Identify which cell holds the provided text, then report its [x, y] central coordinate. 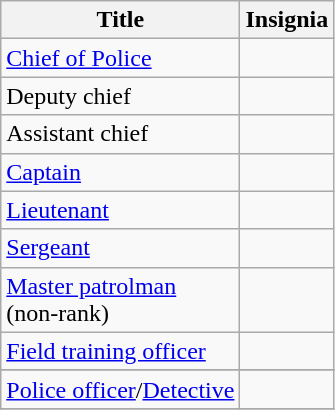
Sergeant [120, 248]
Captain [120, 172]
Lieutenant [120, 210]
Police officer/Detective [120, 389]
Title [120, 20]
Assistant chief [120, 134]
Insignia [287, 20]
Chief of Police [120, 58]
Deputy chief [120, 96]
Field training officer [120, 351]
Master patrolman(non-rank) [120, 300]
